Provide the (x, y) coordinate of the cell's center where the given text is located.  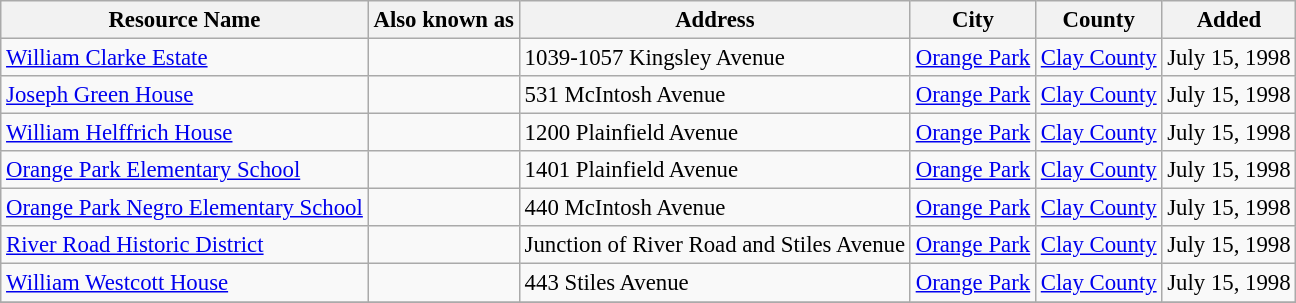
River Road Historic District (184, 245)
County (1098, 20)
1039-1057 Kingsley Avenue (714, 58)
440 McIntosh Avenue (714, 208)
Orange Park Elementary School (184, 170)
Resource Name (184, 20)
Added (1229, 20)
Orange Park Negro Elementary School (184, 208)
1401 Plainfield Avenue (714, 170)
Address (714, 20)
Joseph Green House (184, 95)
1200 Plainfield Avenue (714, 133)
William Clarke Estate (184, 58)
William Westcott House (184, 283)
Also known as (444, 20)
Junction of River Road and Stiles Avenue (714, 245)
443 Stiles Avenue (714, 283)
City (972, 20)
William Helffrich House (184, 133)
531 McIntosh Avenue (714, 95)
